Output the [x, y] coordinate of the center of the cell containing the given text.  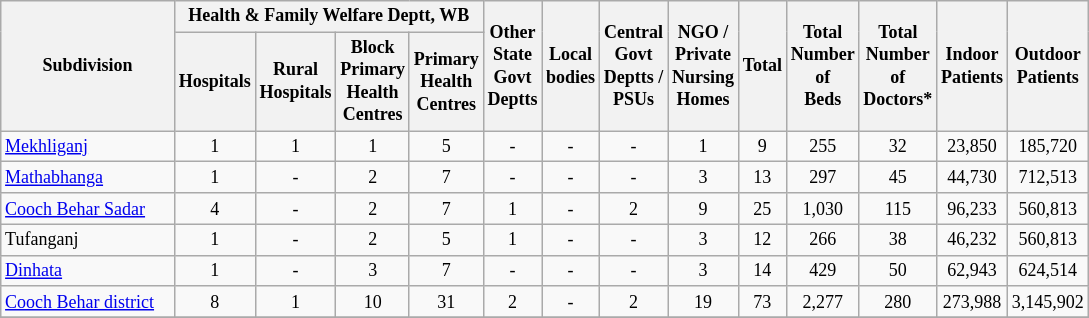
712,513 [1048, 178]
Health & Family Welfare Deptt, WB [328, 16]
280 [898, 302]
44,730 [972, 178]
273,988 [972, 302]
Subdivision [88, 66]
115 [898, 208]
12 [762, 240]
62,943 [972, 270]
Dinhata [88, 270]
185,720 [1048, 146]
13 [762, 178]
429 [822, 270]
Total [762, 66]
RuralHospitals [296, 82]
73 [762, 302]
OtherStateGovtDeptts [512, 66]
266 [822, 240]
25 [762, 208]
10 [373, 302]
32 [898, 146]
3,145,902 [1048, 302]
CentralGovtDeptts /PSUs [633, 66]
14 [762, 270]
8 [214, 302]
Mekhliganj [88, 146]
Localbodies [571, 66]
31 [446, 302]
45 [898, 178]
Cooch Behar Sadar [88, 208]
NGO /PrivateNursingHomes [704, 66]
96,233 [972, 208]
1,030 [822, 208]
23,850 [972, 146]
297 [822, 178]
255 [822, 146]
IndoorPatients [972, 66]
38 [898, 240]
Tufanganj [88, 240]
BlockPrimaryHealthCentres [373, 82]
624,514 [1048, 270]
4 [214, 208]
Hospitals [214, 82]
PrimaryHealthCentres [446, 82]
50 [898, 270]
TotalNumberofDoctors* [898, 66]
Mathabhanga [88, 178]
2,277 [822, 302]
OutdoorPatients [1048, 66]
19 [704, 302]
Cooch Behar district [88, 302]
46,232 [972, 240]
TotalNumberofBeds [822, 66]
